Determine the [x, y] coordinate at the center of the cell enclosing the given text.  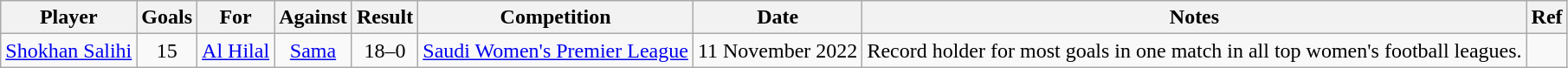
Sama [313, 51]
Against [313, 17]
15 [167, 51]
Result [384, 17]
Ref [1546, 17]
Record holder for most goals in one match in all top women's football leagues. [1195, 51]
Date [778, 17]
For [236, 17]
Shokhan Salihi [69, 51]
Player [69, 17]
11 November 2022 [778, 51]
Al Hilal [236, 51]
Competition [556, 17]
18–0 [384, 51]
Goals [167, 17]
Saudi Women's Premier League [556, 51]
Notes [1195, 17]
